Capture the cell that displays the provided text and extract its [x, y] central coordinate. 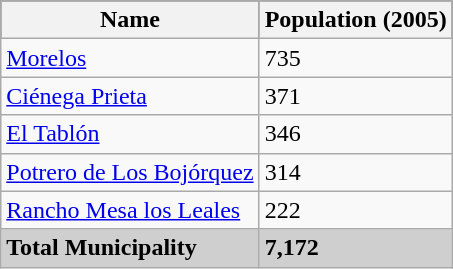
371 [356, 96]
Name [130, 20]
7,172 [356, 248]
El Tablón [130, 134]
Total Municipality [130, 248]
Potrero de Los Bojórquez [130, 172]
Ciénega Prieta [130, 96]
222 [356, 210]
Rancho Mesa los Leales [130, 210]
Morelos [130, 58]
346 [356, 134]
Population (2005) [356, 20]
735 [356, 58]
314 [356, 172]
